Capture the cell that displays the provided text and extract its (x, y) central coordinate. 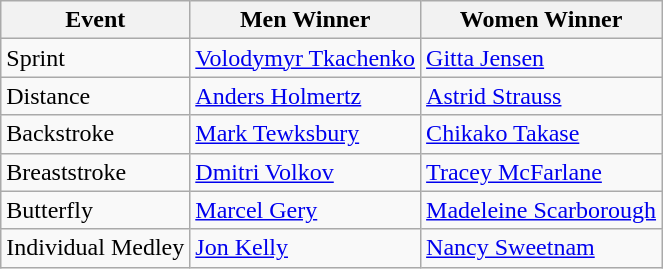
Madeleine Scarborough (542, 210)
Astrid Strauss (542, 96)
Distance (96, 96)
Sprint (96, 58)
Nancy Sweetnam (542, 248)
Butterfly (96, 210)
Marcel Gery (306, 210)
Men Winner (306, 20)
Tracey McFarlane (542, 172)
Volodymyr Tkachenko (306, 58)
Mark Tewksbury (306, 134)
Jon Kelly (306, 248)
Anders Holmertz (306, 96)
Gitta Jensen (542, 58)
Dmitri Volkov (306, 172)
Breaststroke (96, 172)
Event (96, 20)
Women Winner (542, 20)
Individual Medley (96, 248)
Backstroke (96, 134)
Chikako Takase (542, 134)
